Capture the cell that displays the provided text and extract its [X, Y] central coordinate. 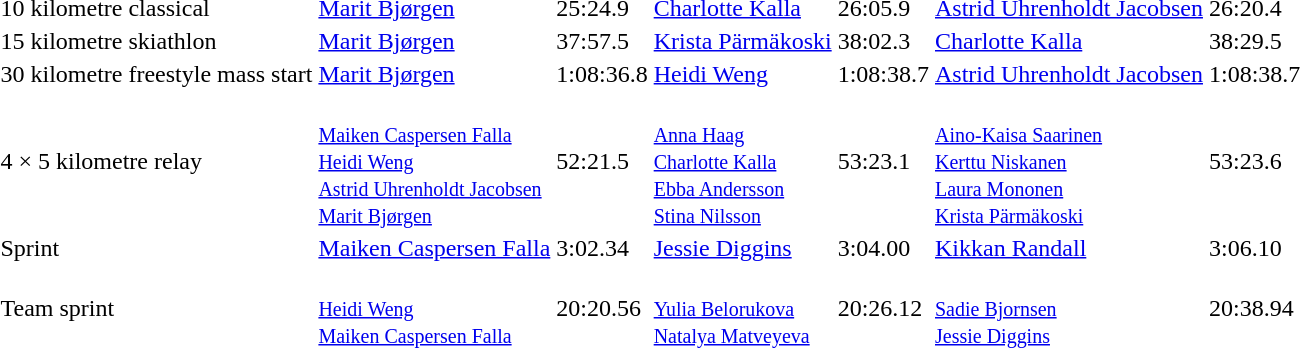
1:08:38.7 [883, 74]
Astrid Uhrenholdt Jacobsen [1070, 74]
37:57.5 [602, 41]
52:21.5 [602, 161]
Kikkan Randall [1070, 248]
Jessie Diggins [742, 248]
53:23.1 [883, 161]
3:04.00 [883, 248]
3:02.34 [602, 248]
1:08:36.8 [602, 74]
Aino-Kaisa SaarinenKerttu NiskanenLaura MononenKrista Pärmäkoski [1070, 161]
Maiken Caspersen FallaHeidi WengAstrid Uhrenholdt JacobsenMarit Bjørgen [434, 161]
Krista Pärmäkoski [742, 41]
38:02.3 [883, 41]
Heidi Weng [742, 74]
Anna HaagCharlotte KallaEbba AnderssonStina Nilsson [742, 161]
Maiken Caspersen Falla [434, 248]
Charlotte Kalla [1070, 41]
